Return [X, Y] of the center of cell containing provided text 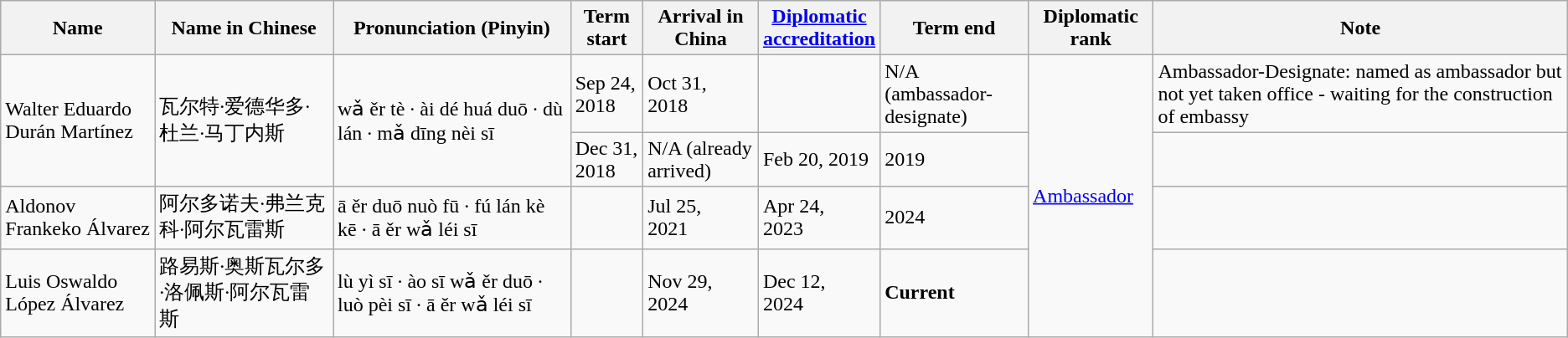
2024 [955, 218]
Diplomatic rank [1091, 28]
Dec 12,2024 [819, 293]
lù yì sī · ào sī wǎ ěr duō · luò pèi sī · ā ěr wǎ léi sī [452, 293]
2019 [955, 159]
Name in Chinese [245, 28]
Sep 24,2018 [606, 94]
Feb 20, 2019 [819, 159]
Nov 29,2024 [701, 293]
阿尔多诺夫·弗兰克科·阿尔瓦雷斯 [245, 218]
Note [1360, 28]
Current [955, 293]
ā ěr duō nuò fū · fú lán kè kē · ā ěr wǎ léi sī [452, 218]
Diplomaticaccreditation [819, 28]
Ambassador [1091, 196]
Luis Oswaldo López Álvarez [78, 293]
Name [78, 28]
Term end [955, 28]
wǎ ěr tè · ài dé huá duō · dù lán · mǎ dīng nèi sī [452, 120]
N/A(ambassador-designate) [955, 94]
路易斯·奥斯瓦尔多·洛佩斯·阿尔瓦雷斯 [245, 293]
Jul 25,2021 [701, 218]
Walter Eduardo Durán Martínez [78, 120]
Oct 31,2018 [701, 94]
瓦尔特·爱德华多·杜兰·马丁内斯 [245, 120]
Pronunciation (Pinyin) [452, 28]
Ambassador-Designate: named as ambassador but not yet taken office - waiting for the construction of embassy [1360, 94]
Dec 31,2018 [606, 159]
Aldonov Frankeko Álvarez [78, 218]
Arrival in China [701, 28]
N/A (already arrived) [701, 159]
Term start [606, 28]
Apr 24,2023 [819, 218]
